Return (x, y) of the center of cell containing provided text 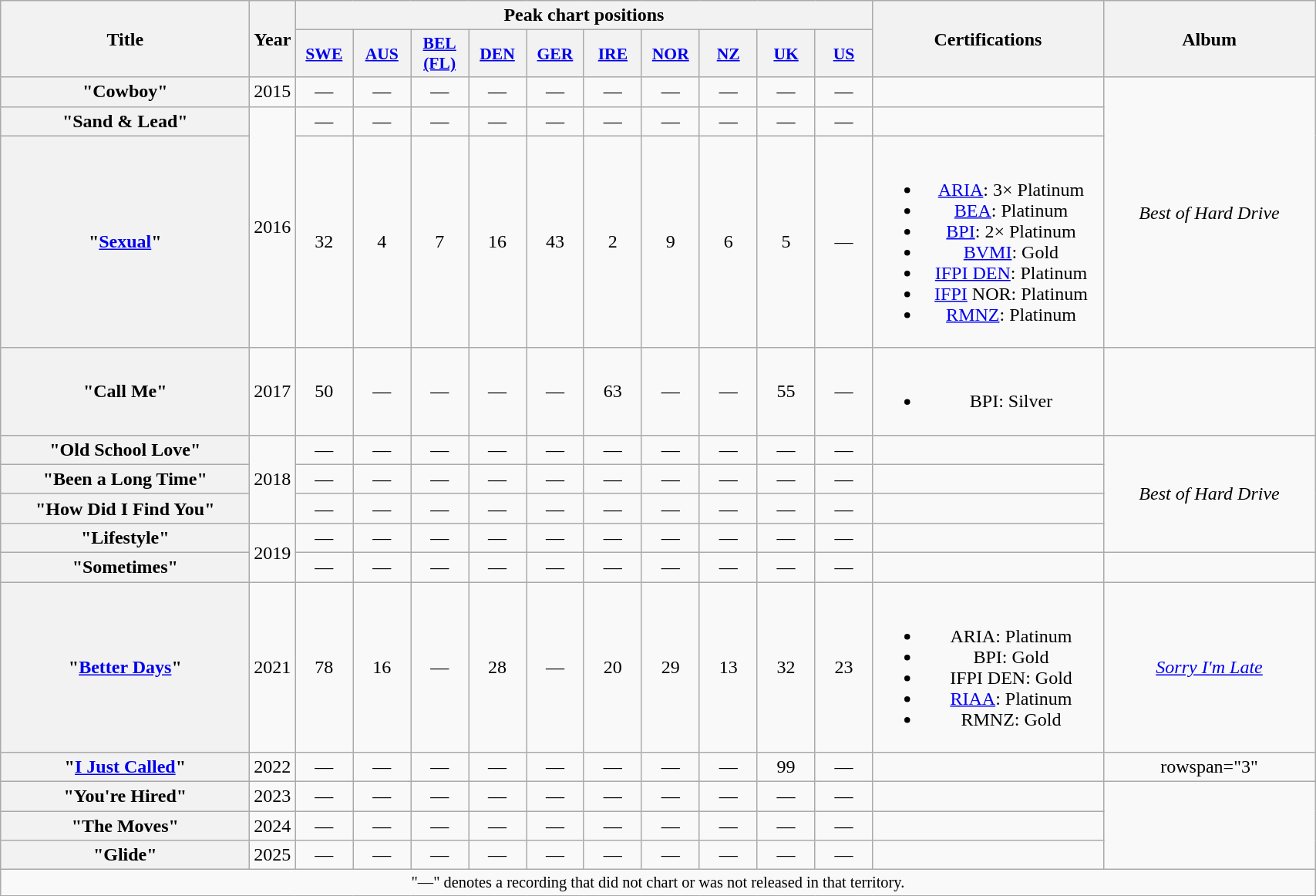
ARIA: 3× PlatinumBEA: PlatinumBPI: 2× PlatinumBVMI: GoldIFPI DEN: PlatinumIFPI NOR: PlatinumRMNZ: Platinum (988, 242)
"Lifestyle" (125, 537)
"Sand & Lead" (125, 121)
7 (439, 242)
"Cowboy" (125, 92)
20 (612, 666)
2 (612, 242)
50 (324, 392)
78 (324, 666)
2016 (273, 227)
ARIA: PlatinumBPI: GoldIFPI DEN: GoldRIAA: PlatinumRMNZ: Gold (988, 666)
2025 (273, 855)
"Better Days" (125, 666)
BEL(FL) (439, 54)
23 (843, 666)
2017 (273, 392)
US (843, 54)
"You're Hired" (125, 797)
AUS (382, 54)
13 (728, 666)
"Old School Love" (125, 450)
29 (671, 666)
5 (786, 242)
GER (555, 54)
NOR (671, 54)
28 (498, 666)
2018 (273, 479)
rowspan="3" (1209, 767)
"I Just Called" (125, 767)
43 (555, 242)
NZ (728, 54)
55 (786, 392)
Certifications (988, 39)
63 (612, 392)
BPI: Silver (988, 392)
99 (786, 767)
4 (382, 242)
6 (728, 242)
Peak chart positions (584, 15)
IRE (612, 54)
"Been a Long Time" (125, 479)
"Call Me" (125, 392)
2022 (273, 767)
SWE (324, 54)
Title (125, 39)
9 (671, 242)
2023 (273, 797)
Album (1209, 39)
"How Did I Find You" (125, 508)
"The Moves" (125, 826)
UK (786, 54)
"Sometimes" (125, 567)
"Sexual" (125, 242)
Sorry I'm Late (1209, 666)
2019 (273, 552)
2015 (273, 92)
Year (273, 39)
DEN (498, 54)
2021 (273, 666)
2024 (273, 826)
"—" denotes a recording that did not chart or was not released in that territory. (658, 883)
"Glide" (125, 855)
